Scan for the cell matching the given text and deliver its (X, Y) coordinate at center. 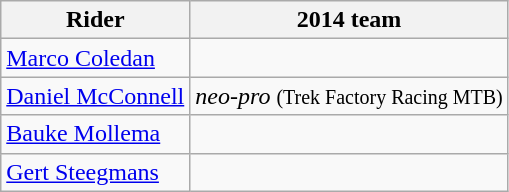
Daniel McConnell (96, 96)
neo-pro (Trek Factory Racing MTB) (350, 96)
Marco Coledan (96, 58)
Rider (96, 20)
Gert Steegmans (96, 172)
Bauke Mollema (96, 134)
2014 team (350, 20)
